Return [X, Y] of the center of cell containing provided text 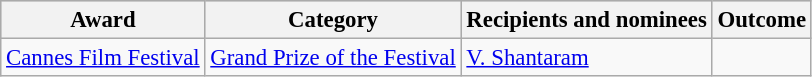
Cannes Film Festival [103, 58]
Outcome [762, 20]
Award [103, 20]
V. Shantaram [586, 58]
Category [333, 20]
Recipients and nominees [586, 20]
Grand Prize of the Festival [333, 58]
